From the cell containing the given text, extract its center point as (X, Y) coordinate. 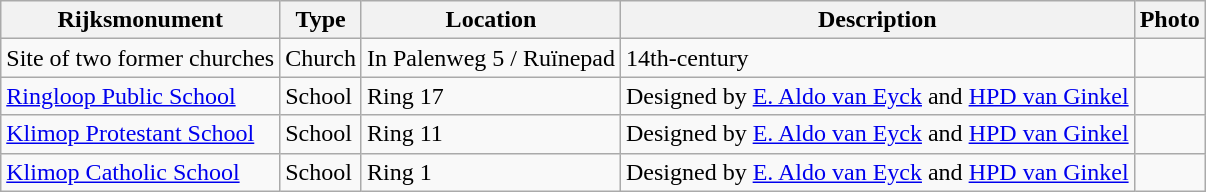
Klimop Catholic School (140, 172)
Ring 11 (490, 134)
Type (321, 20)
Klimop Protestant School (140, 134)
14th-century (877, 58)
Ring 17 (490, 96)
Ringloop Public School (140, 96)
Church (321, 58)
Ring 1 (490, 172)
Location (490, 20)
Site of two former churches (140, 58)
Rijksmonument (140, 20)
In Palenweg 5 / Ruïnepad (490, 58)
Description (877, 20)
Photo (1170, 20)
